Pinpoint the cell where the given text exists, returning its (X, Y) midpoint coordinate. 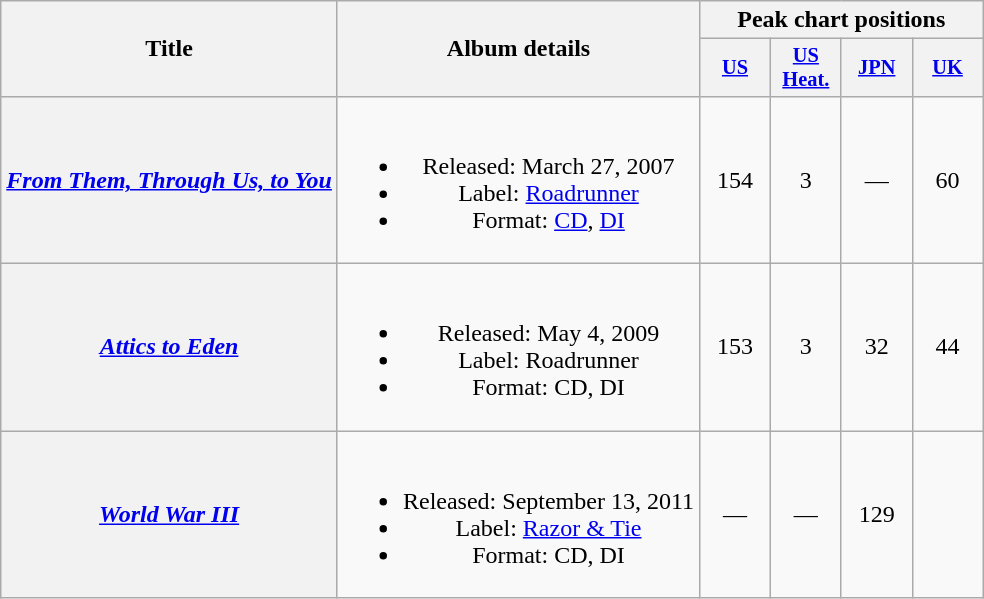
UK (948, 68)
World War III (170, 514)
154 (736, 180)
US Heat. (806, 68)
From Them, Through Us, to You (170, 180)
Peak chart positions (842, 20)
Released: March 27, 2007Label: RoadrunnerFormat: CD, DI (518, 180)
Released: September 13, 2011Label: Razor & TieFormat: CD, DI (518, 514)
Attics to Eden (170, 348)
129 (876, 514)
153 (736, 348)
US (736, 68)
44 (948, 348)
Released: May 4, 2009Label: RoadrunnerFormat: CD, DI (518, 348)
JPN (876, 68)
Title (170, 49)
32 (876, 348)
Album details (518, 49)
60 (948, 180)
